Pinpoint the cell where the given text exists, returning its (x, y) midpoint coordinate. 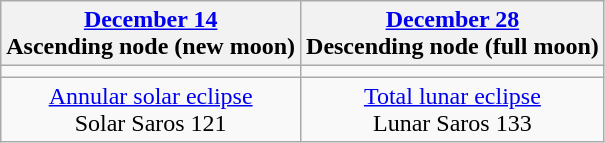
December 14Ascending node (new moon) (151, 34)
December 28Descending node (full moon) (453, 34)
Total lunar eclipseLunar Saros 133 (453, 110)
Annular solar eclipseSolar Saros 121 (151, 110)
